Search for the cell housing the specified text and yield its (x, y) center coordinate. 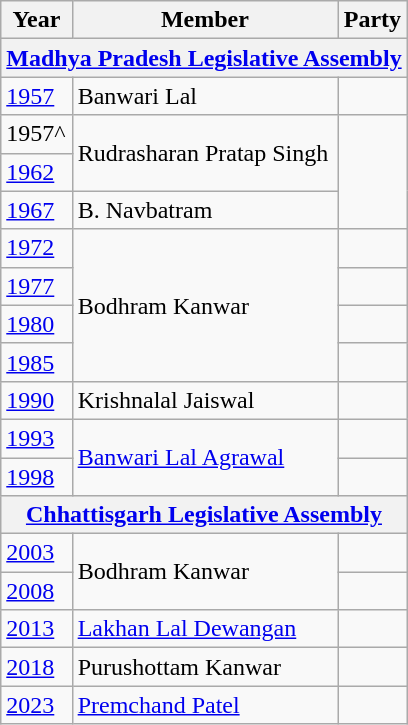
2023 (36, 705)
Year (36, 20)
Banwari Lal Agrawal (205, 457)
1962 (36, 172)
Madhya Pradesh Legislative Assembly (204, 58)
1957^ (36, 134)
1957 (36, 96)
Member (205, 20)
1990 (36, 400)
1977 (36, 286)
2018 (36, 667)
1967 (36, 210)
Banwari Lal (205, 96)
Purushottam Kanwar (205, 667)
2013 (36, 629)
Premchand Patel (205, 705)
Chhattisgarh Legislative Assembly (204, 515)
B. Navbatram (205, 210)
Krishnalal Jaiswal (205, 400)
1993 (36, 438)
Rudrasharan Pratap Singh (205, 153)
2003 (36, 553)
1980 (36, 324)
2008 (36, 591)
Lakhan Lal Dewangan (205, 629)
Party (372, 20)
1972 (36, 248)
1985 (36, 362)
1998 (36, 477)
